Detect which cell encompasses the target text, then output its [X, Y] center coordinate. 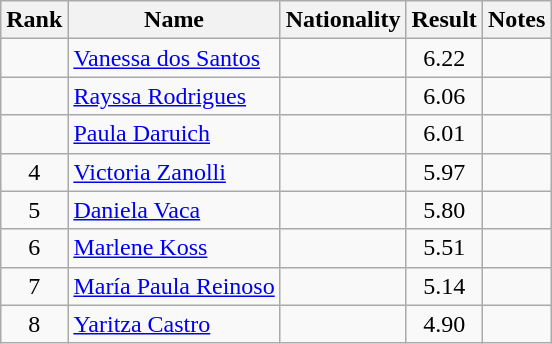
Paula Daruich [174, 134]
Rank [34, 20]
María Paula Reinoso [174, 286]
6 [34, 248]
Name [174, 20]
Notes [516, 20]
Victoria Zanolli [174, 172]
8 [34, 324]
Rayssa Rodrigues [174, 96]
Nationality [343, 20]
5.51 [444, 248]
5.97 [444, 172]
4.90 [444, 324]
6.01 [444, 134]
4 [34, 172]
5 [34, 210]
6.22 [444, 58]
Daniela Vaca [174, 210]
Marlene Koss [174, 248]
Result [444, 20]
7 [34, 286]
Vanessa dos Santos [174, 58]
6.06 [444, 96]
Yaritza Castro [174, 324]
5.80 [444, 210]
5.14 [444, 286]
